From the cell containing the given text, extract its center point as (X, Y) coordinate. 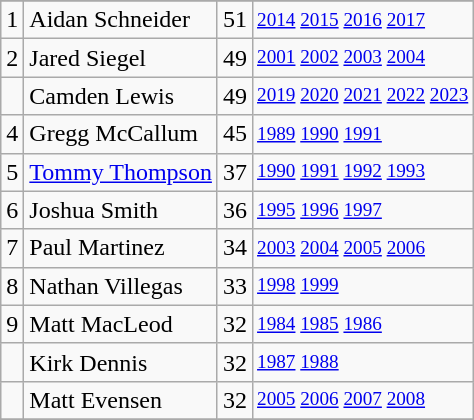
Matt MacLeod (121, 324)
1987 1988 (362, 362)
Nathan Villegas (121, 286)
Camden Lewis (121, 96)
Jared Siegel (121, 58)
51 (234, 20)
34 (234, 248)
4 (12, 134)
45 (234, 134)
8 (12, 286)
Tommy Thompson (121, 172)
36 (234, 210)
2 (12, 58)
7 (12, 248)
37 (234, 172)
Kirk Dennis (121, 362)
5 (12, 172)
2014 2015 2016 2017 (362, 20)
1984 1985 1986 (362, 324)
2005 2006 2007 2008 (362, 400)
Aidan Schneider (121, 20)
2003 2004 2005 2006 (362, 248)
Gregg McCallum (121, 134)
1 (12, 20)
Joshua Smith (121, 210)
33 (234, 286)
2019 2020 2021 2022 2023 (362, 96)
1990 1991 1992 1993 (362, 172)
2001 2002 2003 2004 (362, 58)
6 (12, 210)
Paul Martinez (121, 248)
9 (12, 324)
Matt Evensen (121, 400)
1998 1999 (362, 286)
1995 1996 1997 (362, 210)
1989 1990 1991 (362, 134)
